From the cell containing the given text, extract its center point as (x, y) coordinate. 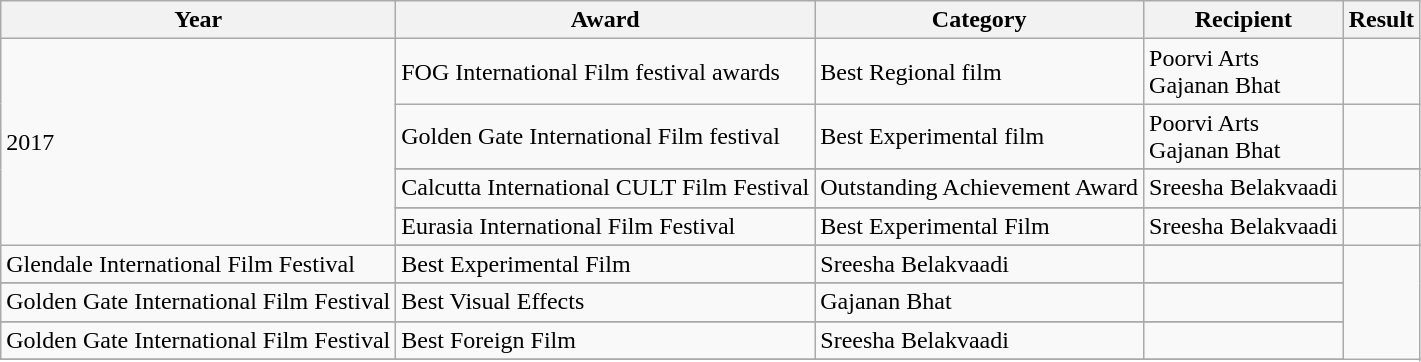
Award (606, 20)
Outstanding Achievement Award (980, 188)
2017 (198, 142)
Recipient (1244, 20)
FOG International Film festival awards (606, 72)
Category (980, 20)
Best Foreign Film (606, 340)
Gajanan Bhat (980, 302)
Result (1381, 20)
Best Experimental film (980, 136)
Golden Gate International Film festival (606, 136)
Best Visual Effects (606, 302)
Year (198, 20)
Glendale International Film Festival (198, 264)
Best Regional film (980, 72)
Eurasia International Film Festival (606, 226)
Calcutta International CULT Film Festival (606, 188)
